Locate the cell with the specified text and output its (X, Y) center coordinate. 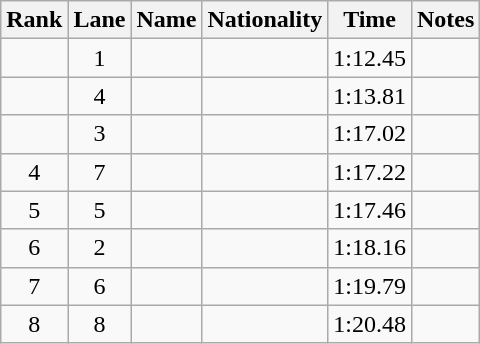
1:17.22 (370, 172)
Nationality (265, 20)
Rank (34, 20)
Lane (100, 20)
1:19.79 (370, 286)
1:13.81 (370, 96)
Name (166, 20)
Time (370, 20)
3 (100, 134)
2 (100, 248)
1:17.02 (370, 134)
1:20.48 (370, 324)
1 (100, 58)
1:12.45 (370, 58)
1:17.46 (370, 210)
1:18.16 (370, 248)
Notes (445, 20)
